Scan for the cell matching the given text and deliver its [X, Y] coordinate at center. 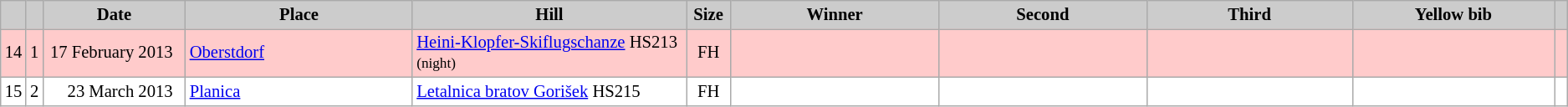
Yellow bib [1453, 14]
23 March 2013 [114, 91]
Third [1249, 14]
Winner [835, 14]
1 [34, 53]
2 [34, 91]
Size [709, 14]
Hill [549, 14]
Planica [299, 91]
Date [114, 14]
Letalnica bratov Gorišek HS215 [549, 91]
Heini-Klopfer-Skiflugschanze HS213 (night) [549, 53]
Oberstdorf [299, 53]
17 February 2013 [114, 53]
Second [1043, 14]
15 [13, 91]
Place [299, 14]
14 [13, 53]
